For the text-containing cell, return its midpoint in (X, Y) coordinate format. 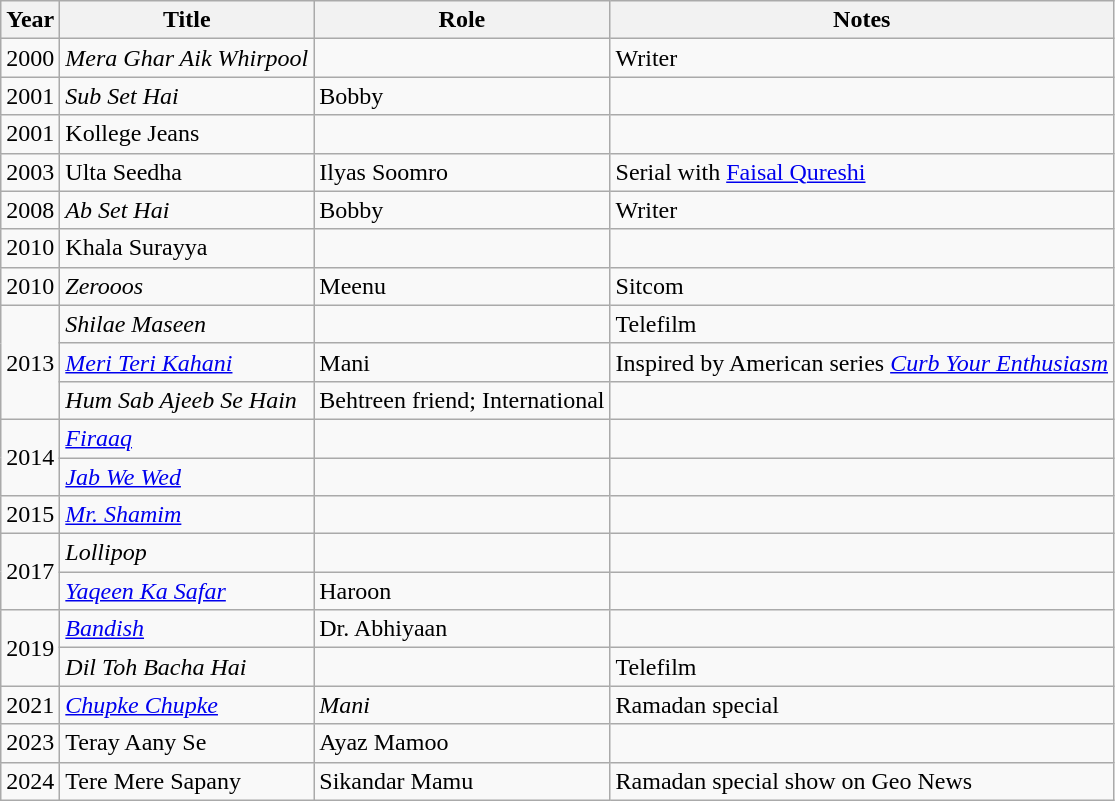
Sitcom (862, 286)
Hum Sab Ajeeb Se Hain (187, 400)
2003 (30, 172)
Title (187, 20)
Bandish (187, 629)
Mr. Shamim (187, 515)
Ramadan special show on Geo News (862, 781)
2014 (30, 457)
2017 (30, 572)
Ab Set Hai (187, 210)
Zerooos (187, 286)
2023 (30, 743)
Sub Set Hai (187, 96)
Serial with Faisal Qureshi (862, 172)
Ulta Seedha (187, 172)
2019 (30, 648)
Teray Aany Se (187, 743)
Ramadan special (862, 705)
Khala Surayya (187, 248)
Inspired by American series Curb Your Enthusiasm (862, 362)
Firaaq (187, 438)
Jab We Wed (187, 477)
Lollipop (187, 553)
2008 (30, 210)
Yaqeen Ka Safar (187, 591)
2024 (30, 781)
Shilae Maseen (187, 324)
2013 (30, 362)
Dil Toh Bacha Hai (187, 667)
2021 (30, 705)
Dr. Abhiyaan (462, 629)
Year (30, 20)
Sikandar Mamu (462, 781)
2000 (30, 58)
Meri Teri Kahani (187, 362)
Ilyas Soomro (462, 172)
Notes (862, 20)
Mera Ghar Aik Whirpool (187, 58)
Tere Mere Sapany (187, 781)
Meenu (462, 286)
Kollege Jeans (187, 134)
2015 (30, 515)
Behtreen friend; International (462, 400)
Haroon (462, 591)
Role (462, 20)
Ayaz Mamoo (462, 743)
Chupke Chupke (187, 705)
